Output the (x, y) coordinate of the center of the cell containing the given text.  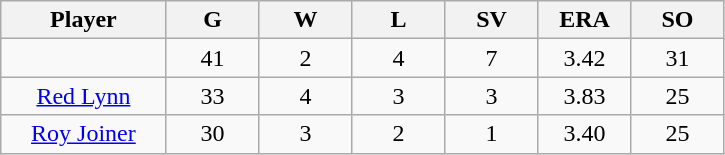
41 (212, 58)
L (398, 20)
W (306, 20)
3.83 (584, 96)
G (212, 20)
1 (492, 134)
ERA (584, 20)
3.40 (584, 134)
30 (212, 134)
Roy Joiner (84, 134)
3.42 (584, 58)
Red Lynn (84, 96)
SV (492, 20)
7 (492, 58)
SO (678, 20)
33 (212, 96)
Player (84, 20)
31 (678, 58)
